Detect which cell encompasses the target text, then output its (X, Y) center coordinate. 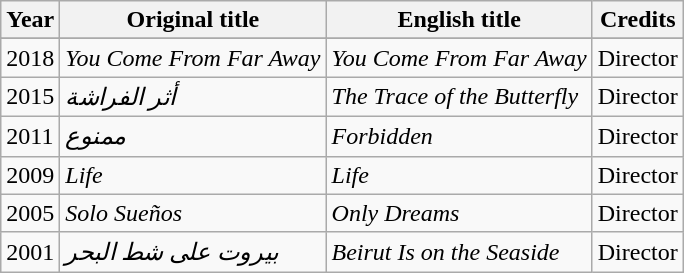
Forbidden (459, 136)
Solo Sueños (193, 213)
2001 (30, 252)
أثر الفراشة (193, 97)
2011 (30, 136)
Year (30, 20)
2009 (30, 175)
Beirut Is on the Seaside (459, 252)
English title (459, 20)
2015 (30, 97)
Only Dreams (459, 213)
2005 (30, 213)
2018 (30, 58)
بيروت على شط البحر (193, 252)
Credits (638, 20)
ممنوع (193, 136)
Original title (193, 20)
The Trace of the Butterfly (459, 97)
